Locate the cell with the specified text and output its [X, Y] center coordinate. 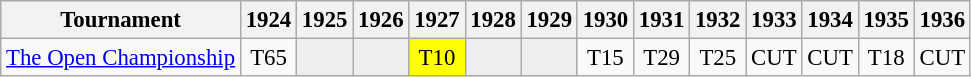
1936 [942, 20]
1932 [718, 20]
1928 [493, 20]
1934 [830, 20]
T25 [718, 58]
1931 [661, 20]
T65 [268, 58]
Tournament [121, 20]
T15 [605, 58]
1925 [325, 20]
1930 [605, 20]
1935 [886, 20]
1927 [437, 20]
T18 [886, 58]
T10 [437, 58]
1929 [549, 20]
T29 [661, 58]
1926 [381, 20]
1933 [774, 20]
1924 [268, 20]
The Open Championship [121, 58]
